Detect which cell encompasses the target text, then output its (X, Y) center coordinate. 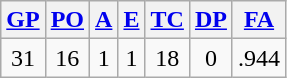
18 (167, 58)
31 (23, 58)
E (132, 20)
A (104, 20)
0 (210, 58)
TC (167, 20)
16 (67, 58)
PO (67, 20)
FA (258, 20)
.944 (258, 58)
GP (23, 20)
DP (210, 20)
